Pinpoint the cell where the given text exists, returning its (X, Y) midpoint coordinate. 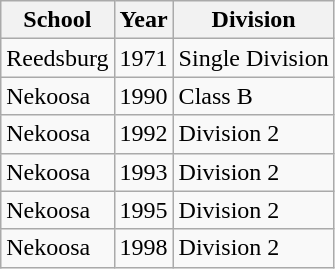
Single Division (254, 58)
1992 (144, 134)
1995 (144, 210)
1990 (144, 96)
1971 (144, 58)
Class B (254, 96)
Reedsburg (58, 58)
Division (254, 20)
1998 (144, 248)
Year (144, 20)
1993 (144, 172)
School (58, 20)
